Return the (X, Y) coordinate for the center point of the cell that contains the specified text.  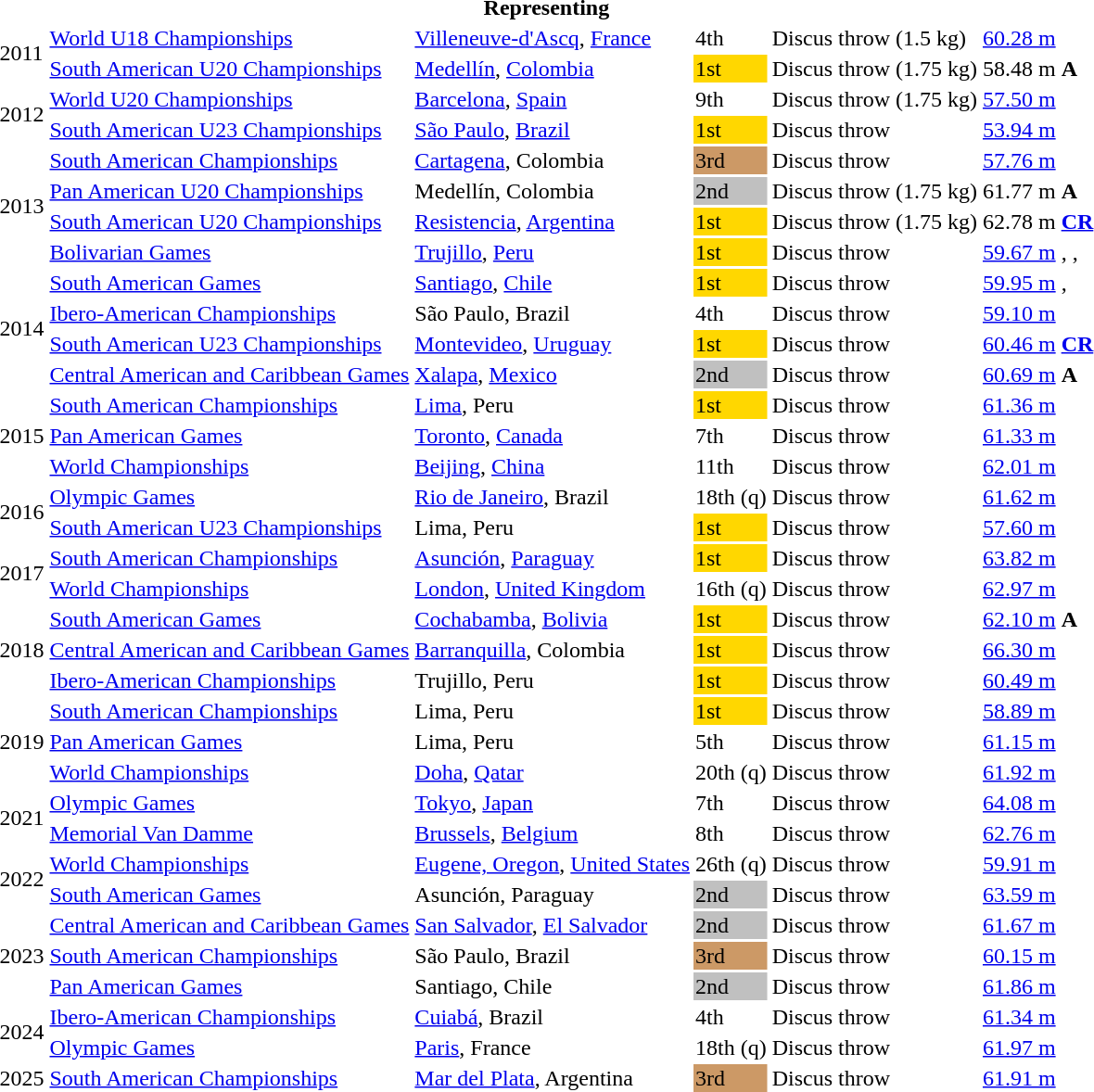
66.30 m (1037, 650)
59.10 m (1037, 313)
Barranquilla, Colombia (553, 650)
Xalapa, Mexico (553, 375)
64.08 m (1037, 803)
26th (q) (731, 864)
58.48 m A (1037, 69)
5th (731, 742)
Doha, Qatar (553, 772)
61.34 m (1037, 1017)
60.69 m A (1037, 375)
57.50 m (1037, 99)
Toronto, Canada (553, 436)
62.97 m (1037, 589)
Pan American U20 Championships (230, 191)
16th (q) (731, 589)
World U20 Championships (230, 99)
Rio de Janeiro, Brazil (553, 497)
Discus throw (1.5 kg) (874, 38)
61.97 m (1037, 1048)
61.33 m (1037, 436)
61.92 m (1037, 772)
9th (731, 99)
59.67 m , , (1037, 252)
Mar del Plata, Argentina (553, 1078)
Cochabamba, Bolivia (553, 619)
Barcelona, Spain (553, 99)
63.82 m (1037, 558)
Villeneuve-d'Ascq, France (553, 38)
61.77 m A (1037, 191)
58.89 m (1037, 711)
San Salvador, El Salvador (553, 925)
57.76 m (1037, 160)
Cuiabá, Brazil (553, 1017)
Cartagena, Colombia (553, 160)
61.91 m (1037, 1078)
57.60 m (1037, 527)
59.95 m , (1037, 283)
Beijing, China (553, 466)
Brussels, Belgium (553, 833)
11th (731, 466)
53.94 m (1037, 130)
62.76 m (1037, 833)
Tokyo, Japan (553, 803)
Montevideo, Uruguay (553, 344)
Eugene, Oregon, United States (553, 864)
61.15 m (1037, 742)
Memorial Van Damme (230, 833)
20th (q) (731, 772)
Bolivarian Games (230, 252)
Paris, France (553, 1048)
61.36 m (1037, 405)
61.67 m (1037, 925)
60.49 m (1037, 680)
61.86 m (1037, 986)
60.15 m (1037, 956)
Resistencia, Argentina (553, 222)
63.59 m (1037, 895)
London, United Kingdom (553, 589)
60.28 m (1037, 38)
59.91 m (1037, 864)
61.62 m (1037, 497)
62.78 m CR (1037, 222)
8th (731, 833)
World U18 Championships (230, 38)
62.01 m (1037, 466)
60.46 m CR (1037, 344)
62.10 m A (1037, 619)
